Determine the [X, Y] coordinate at the center of the cell enclosing the given text.  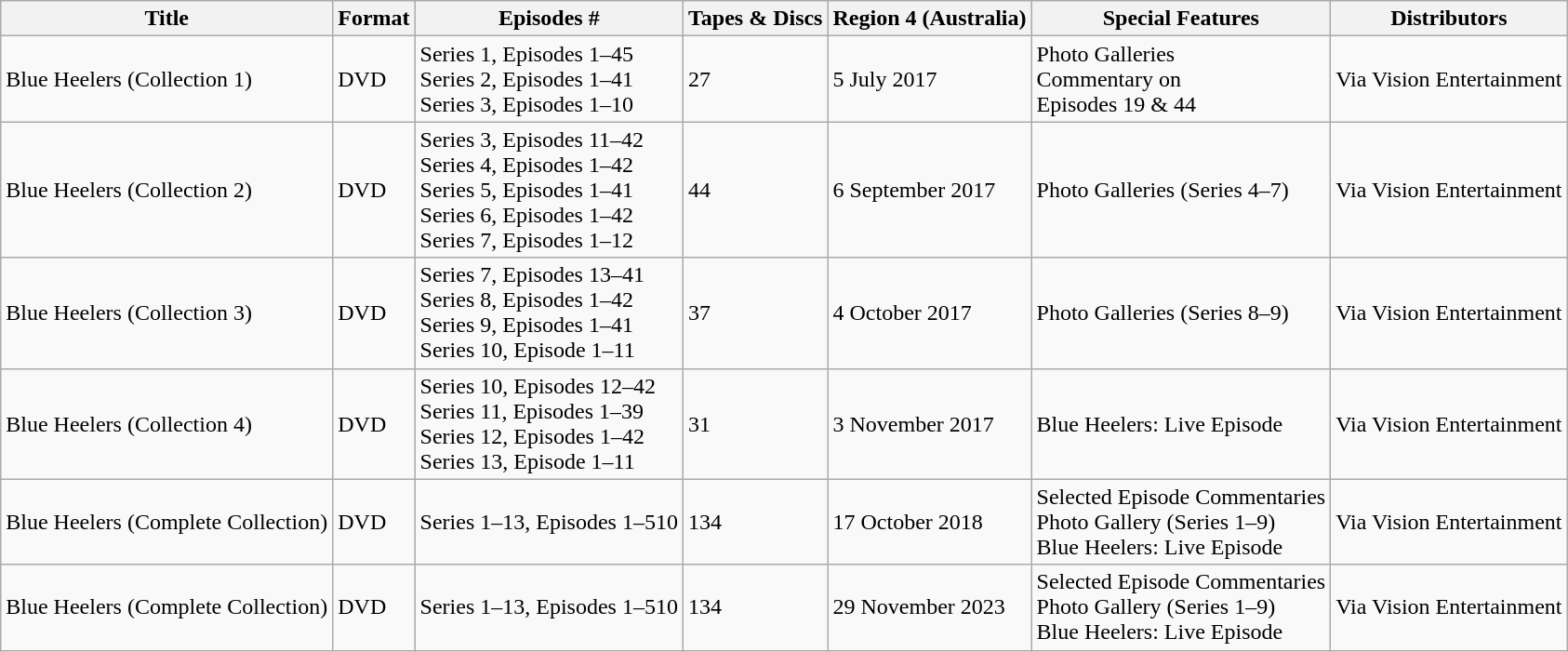
Photo Galleries (Series 4–7) [1181, 190]
Blue Heelers (Collection 1) [167, 79]
6 September 2017 [930, 190]
4 October 2017 [930, 313]
Blue Heelers: Live Episode [1181, 424]
Photo GalleriesCommentary onEpisodes 19 & 44 [1181, 79]
44 [755, 190]
Series 10, Episodes 12–42Series 11, Episodes 1–39Series 12, Episodes 1–42Series 13, Episode 1–11 [549, 424]
Region 4 (Australia) [930, 19]
5 July 2017 [930, 79]
27 [755, 79]
Tapes & Discs [755, 19]
Blue Heelers (Collection 4) [167, 424]
29 November 2023 [930, 607]
Blue Heelers (Collection 3) [167, 313]
Photo Galleries (Series 8–9) [1181, 313]
17 October 2018 [930, 522]
Series 3, Episodes 11–42Series 4, Episodes 1–42Series 5, Episodes 1–41Series 6, Episodes 1–42Series 7, Episodes 1–12 [549, 190]
37 [755, 313]
Blue Heelers (Collection 2) [167, 190]
Special Features [1181, 19]
Episodes # [549, 19]
31 [755, 424]
Series 1, Episodes 1–45Series 2, Episodes 1–41Series 3, Episodes 1–10 [549, 79]
Distributors [1449, 19]
3 November 2017 [930, 424]
Title [167, 19]
Series 7, Episodes 13–41Series 8, Episodes 1–42Series 9, Episodes 1–41Series 10, Episode 1–11 [549, 313]
Format [374, 19]
